Find where the given text appears and provide that cell's center as [X, Y] coordinate. 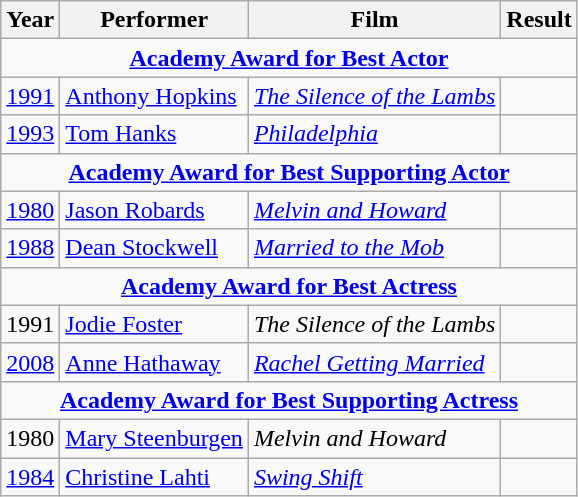
Married to the Mob [374, 248]
Academy Award for Best Actress [289, 286]
Jodie Foster [154, 324]
1988 [30, 248]
Academy Award for Best Supporting Actress [289, 400]
Dean Stockwell [154, 248]
Performer [154, 20]
Film [374, 20]
Jason Robards [154, 210]
1993 [30, 134]
Year [30, 20]
Academy Award for Best Actor [289, 58]
Mary Steenburgen [154, 438]
Swing Shift [374, 477]
1984 [30, 477]
Result [539, 20]
Tom Hanks [154, 134]
Christine Lahti [154, 477]
Anne Hathaway [154, 362]
Rachel Getting Married [374, 362]
2008 [30, 362]
Philadelphia [374, 134]
Anthony Hopkins [154, 96]
Academy Award for Best Supporting Actor [289, 172]
